Provide the (X, Y) coordinate of the cell's center where the given text is located.  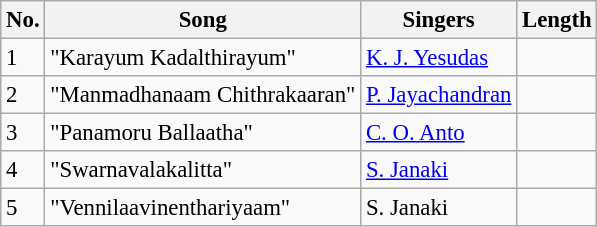
2 (23, 95)
"Karayum Kadalthirayum" (203, 58)
No. (23, 20)
4 (23, 170)
C. O. Anto (439, 133)
Song (203, 20)
"Panamoru Ballaatha" (203, 133)
"Manmadhanaam Chithrakaaran" (203, 95)
P. Jayachandran (439, 95)
K. J. Yesudas (439, 58)
"Swarnavalakalitta" (203, 170)
1 (23, 58)
Singers (439, 20)
3 (23, 133)
5 (23, 208)
Length (557, 20)
"Vennilaavinenthariyaam" (203, 208)
